Capture the cell that displays the provided text and extract its (X, Y) central coordinate. 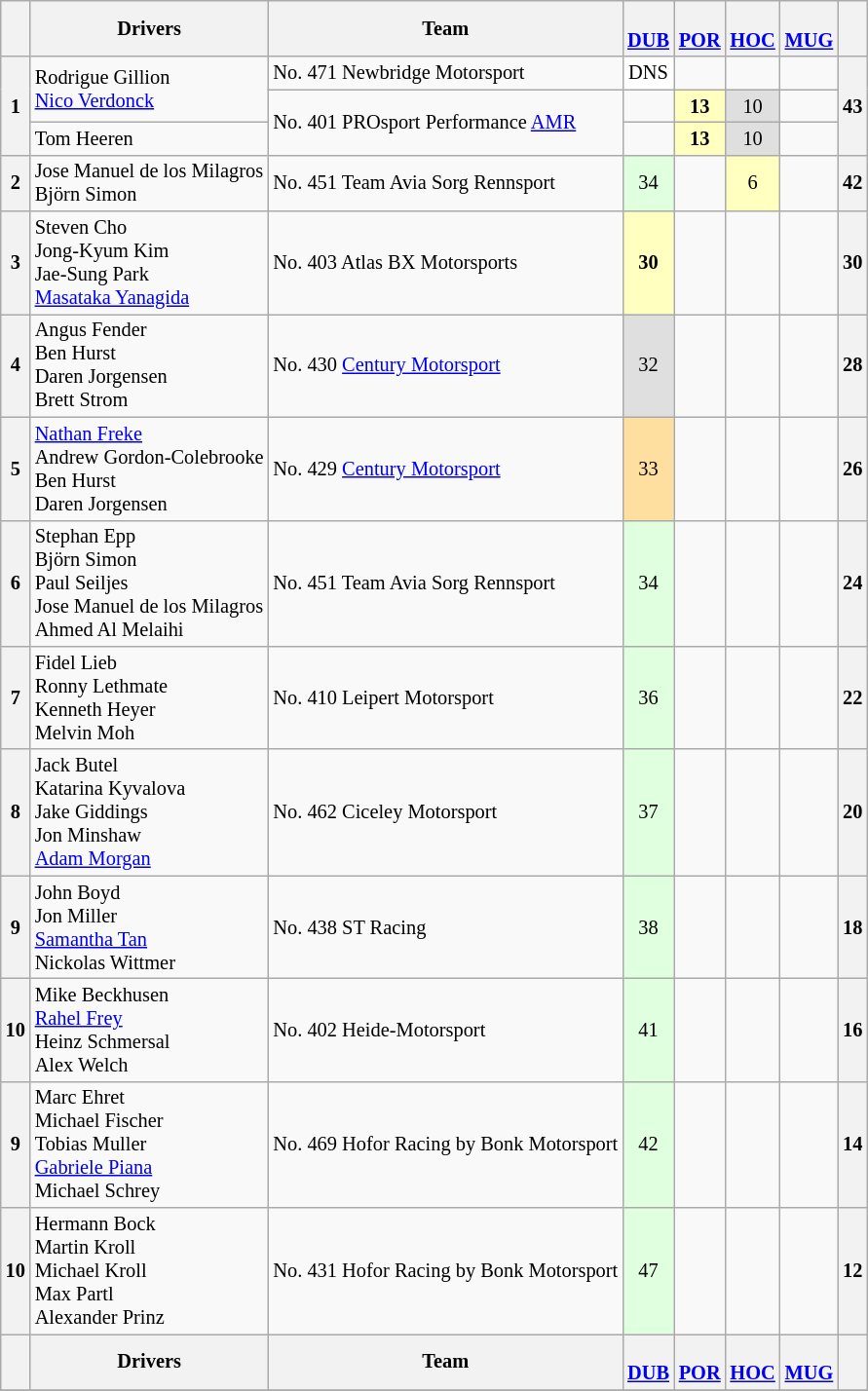
32 (649, 365)
Steven Cho Jong-Kyum Kim Jae-Sung Park Masataka Yanagida (150, 263)
No. 430 Century Motorsport (445, 365)
16 (852, 1030)
No. 401 PROsport Performance AMR (445, 123)
1 (16, 105)
24 (852, 583)
Tom Heeren (150, 138)
No. 431 Hofor Racing by Bonk Motorsport (445, 1271)
No. 469 Hofor Racing by Bonk Motorsport (445, 1145)
Hermann Bock Martin Kroll Michael Kroll Max Partl Alexander Prinz (150, 1271)
41 (649, 1030)
No. 471 Newbridge Motorsport (445, 73)
No. 403 Atlas BX Motorsports (445, 263)
37 (649, 812)
7 (16, 697)
No. 402 Heide-Motorsport (445, 1030)
Mike Beckhusen Rahel Frey Heinz Schmersal Alex Welch (150, 1030)
No. 438 ST Racing (445, 927)
36 (649, 697)
Jack Butel Katarina Kyvalova Jake Giddings Jon Minshaw Adam Morgan (150, 812)
Stephan Epp Björn Simon Paul Seiljes Jose Manuel de los Milagros Ahmed Al Melaihi (150, 583)
38 (649, 927)
2 (16, 183)
4 (16, 365)
Nathan Freke Andrew Gordon-Colebrooke Ben Hurst Daren Jorgensen (150, 469)
No. 462 Ciceley Motorsport (445, 812)
43 (852, 105)
26 (852, 469)
Angus Fender Ben Hurst Daren Jorgensen Brett Strom (150, 365)
28 (852, 365)
Fidel Lieb Ronny Lethmate Kenneth Heyer Melvin Moh (150, 697)
Marc Ehret Michael Fischer Tobias Muller Gabriele Piana Michael Schrey (150, 1145)
33 (649, 469)
8 (16, 812)
John Boyd Jon Miller Samantha Tan Nickolas Wittmer (150, 927)
No. 429 Century Motorsport (445, 469)
22 (852, 697)
DNS (649, 73)
3 (16, 263)
5 (16, 469)
No. 410 Leipert Motorsport (445, 697)
Jose Manuel de los Milagros Björn Simon (150, 183)
14 (852, 1145)
47 (649, 1271)
12 (852, 1271)
20 (852, 812)
18 (852, 927)
Rodrigue Gillion Nico Verdonck (150, 90)
